Provide the [x, y] coordinate of the cell's center where the given text is located.  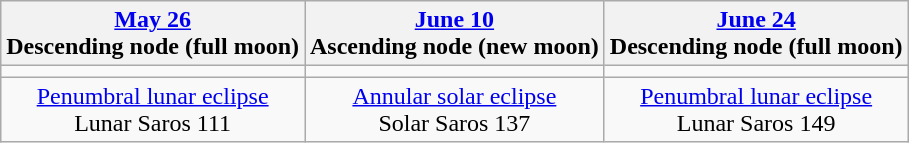
May 26Descending node (full moon) [153, 34]
June 10Ascending node (new moon) [454, 34]
Penumbral lunar eclipseLunar Saros 111 [153, 110]
June 24Descending node (full moon) [756, 34]
Annular solar eclipseSolar Saros 137 [454, 110]
Penumbral lunar eclipseLunar Saros 149 [756, 110]
